Detect which cell encompasses the target text, then output its (x, y) center coordinate. 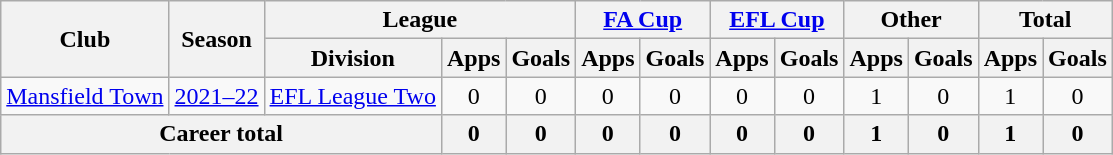
Other (911, 20)
Season (216, 39)
EFL Cup (777, 20)
FA Cup (643, 20)
Mansfield Town (85, 96)
Club (85, 39)
Division (352, 58)
Career total (222, 134)
League (420, 20)
2021–22 (216, 96)
Total (1045, 20)
EFL League Two (352, 96)
